Extract the (x, y) coordinate from the center of the cell holding the provided text.  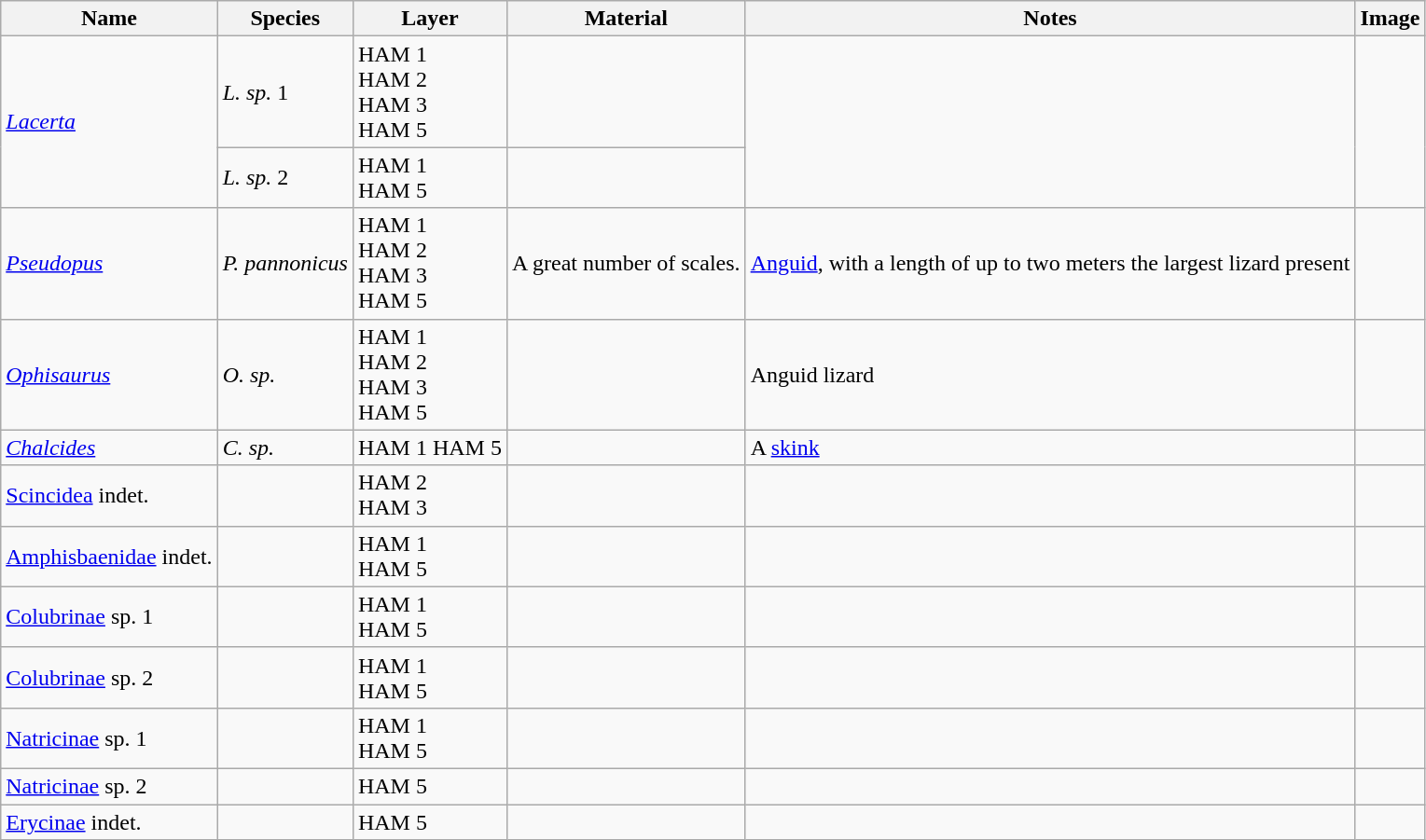
Ophisaurus (109, 375)
Natricinae sp. 1 (109, 738)
P. pannonicus (285, 263)
Erycinae indet. (109, 821)
Layer (429, 19)
Colubrinae sp. 1 (109, 617)
Pseudopus (109, 263)
Scincidea indet. (109, 496)
Species (285, 19)
A great number of scales. (626, 263)
Notes (1050, 19)
Name (109, 19)
Chalcides (109, 448)
Material (626, 19)
A skink (1050, 448)
HAM 1 HAM 5 (429, 448)
O. sp. (285, 375)
HAM 2HAM 3 (429, 496)
L. sp. 2 (285, 177)
Anguid, with a length of up to two meters the largest lizard present (1050, 263)
Amphisbaenidae indet. (109, 556)
Colubrinae sp. 2 (109, 677)
L. sp. 1 (285, 91)
Natricinae sp. 2 (109, 786)
Anguid lizard (1050, 375)
Lacerta (109, 122)
Image (1390, 19)
C. sp. (285, 448)
